Detect which cell encompasses the target text, then output its (X, Y) center coordinate. 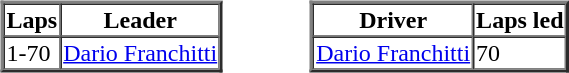
1-70 (32, 52)
Laps (32, 20)
Leader (140, 20)
70 (520, 52)
Laps led (520, 20)
Driver (393, 20)
